Output the [x, y] coordinate of the center of the cell containing the given text.  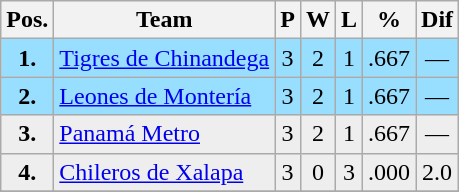
P [288, 20]
Leones de Montería [164, 96]
4. [28, 172]
2.0 [438, 172]
Chileros de Xalapa [164, 172]
Team [164, 20]
Panamá Metro [164, 134]
Tigres de Chinandega [164, 58]
2. [28, 96]
Dif [438, 20]
.000 [390, 172]
1. [28, 58]
3. [28, 134]
0 [318, 172]
Pos. [28, 20]
% [390, 20]
W [318, 20]
L [348, 20]
